Extract the (X, Y) coordinate from the center of the cell holding the provided text.  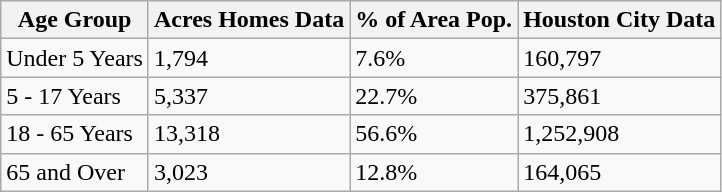
Under 5 Years (75, 58)
% of Area Pop. (434, 20)
1,252,908 (620, 134)
Age Group (75, 20)
65 and Over (75, 172)
5 - 17 Years (75, 96)
160,797 (620, 58)
13,318 (248, 134)
5,337 (248, 96)
1,794 (248, 58)
56.6% (434, 134)
3,023 (248, 172)
164,065 (620, 172)
18 - 65 Years (75, 134)
12.8% (434, 172)
375,861 (620, 96)
7.6% (434, 58)
22.7% (434, 96)
Houston City Data (620, 20)
Acres Homes Data (248, 20)
